Extract the (X, Y) coordinate from the center of the cell holding the provided text.  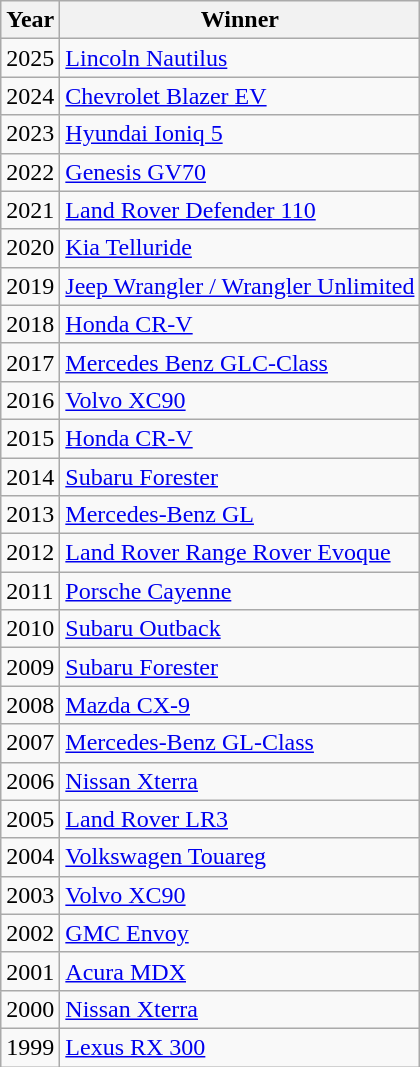
2022 (30, 172)
Jeep Wrangler / Wrangler Unlimited (240, 286)
Chevrolet Blazer EV (240, 96)
Lincoln Nautilus (240, 58)
Land Rover Range Rover Evoque (240, 553)
Hyundai Ioniq 5 (240, 134)
Subaru Outback (240, 629)
2005 (30, 819)
2019 (30, 286)
2003 (30, 895)
Porsche Cayenne (240, 591)
2001 (30, 971)
Year (30, 20)
2024 (30, 96)
2000 (30, 1009)
2009 (30, 667)
2023 (30, 134)
2004 (30, 857)
2015 (30, 438)
2010 (30, 629)
Mercedes Benz GLC-Class (240, 362)
Mercedes-Benz GL-Class (240, 743)
Land Rover Defender 110 (240, 210)
Mercedes-Benz GL (240, 515)
GMC Envoy (240, 933)
2013 (30, 515)
1999 (30, 1047)
Land Rover LR3 (240, 819)
2014 (30, 477)
2016 (30, 400)
2011 (30, 591)
Winner (240, 20)
2012 (30, 553)
2020 (30, 248)
2002 (30, 933)
Volkswagen Touareg (240, 857)
2018 (30, 324)
Kia Telluride (240, 248)
2017 (30, 362)
2021 (30, 210)
Genesis GV70 (240, 172)
2006 (30, 781)
2008 (30, 705)
2025 (30, 58)
2007 (30, 743)
Lexus RX 300 (240, 1047)
Acura MDX (240, 971)
Mazda CX-9 (240, 705)
